Pinpoint the cell where the given text exists, returning its [x, y] midpoint coordinate. 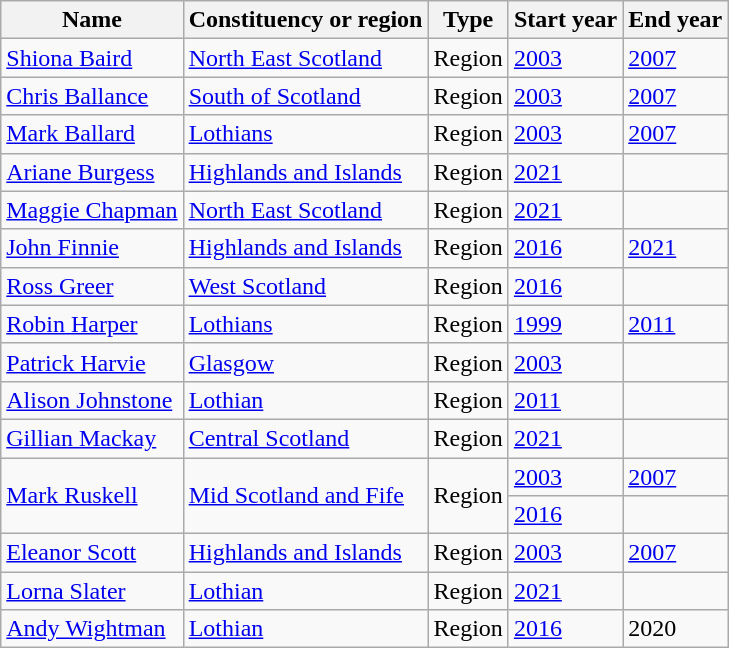
2020 [676, 629]
Patrick Harvie [92, 362]
Lorna Slater [92, 591]
West Scotland [306, 286]
End year [676, 20]
Start year [565, 20]
South of Scotland [306, 96]
1999 [565, 324]
Andy Wightman [92, 629]
Eleanor Scott [92, 553]
Constituency or region [306, 20]
Glasgow [306, 362]
Chris Ballance [92, 96]
Central Scotland [306, 438]
Ariane Burgess [92, 172]
Mid Scotland and Fife [306, 496]
Robin Harper [92, 324]
Type [468, 20]
Mark Ruskell [92, 496]
Shiona Baird [92, 58]
Name [92, 20]
Mark Ballard [92, 134]
Gillian Mackay [92, 438]
Ross Greer [92, 286]
Maggie Chapman [92, 210]
John Finnie [92, 248]
Alison Johnstone [92, 400]
